For the text-containing cell, return its midpoint in (x, y) coordinate format. 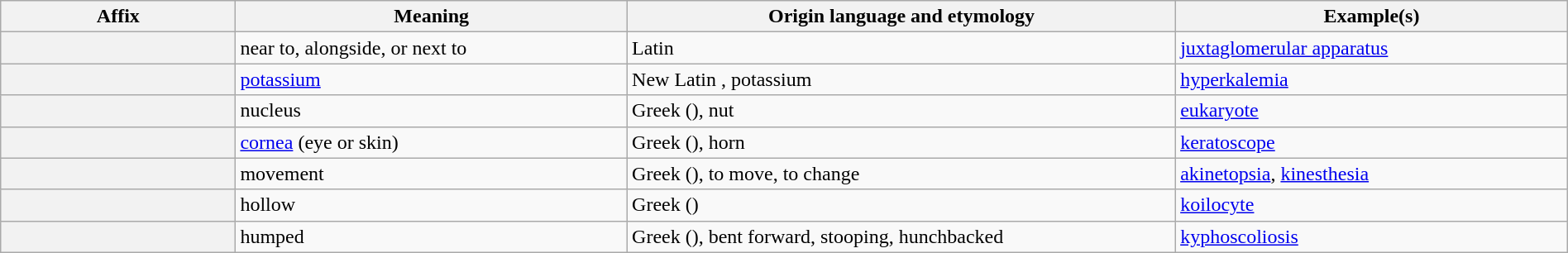
New Latin , potassium (901, 79)
eukaryote (1372, 111)
near to, alongside, or next to (432, 48)
humped (432, 236)
potassium (432, 79)
koilocyte (1372, 205)
Affix (118, 17)
akinetopsia, kinesthesia (1372, 174)
Greek () (901, 205)
Origin language and etymology (901, 17)
Greek (), bent forward, stooping, hunchbacked (901, 236)
Example(s) (1372, 17)
Greek (), nut (901, 111)
Greek (), horn (901, 142)
Latin (901, 48)
Meaning (432, 17)
juxtaglomerular apparatus (1372, 48)
kyphoscoliosis (1372, 236)
keratoscope (1372, 142)
Greek (), to move, to change (901, 174)
nucleus (432, 111)
cornea (eye or skin) (432, 142)
movement (432, 174)
hyperkalemia (1372, 79)
hollow (432, 205)
